Find where the given text appears and provide that cell's center as [X, Y] coordinate. 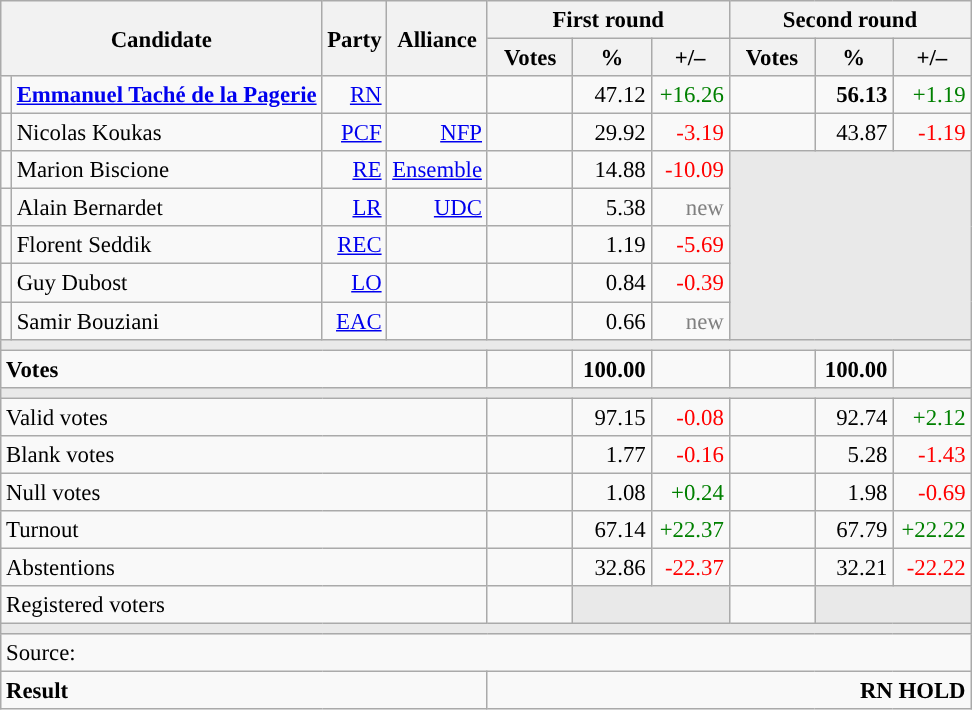
+1.19 [932, 95]
97.15 [612, 417]
1.19 [612, 245]
+0.24 [690, 492]
PCF [354, 133]
29.92 [612, 133]
LR [354, 208]
-10.09 [690, 170]
RN HOLD [729, 691]
67.79 [854, 530]
-1.43 [932, 455]
Registered voters [244, 605]
0.66 [612, 321]
Nicolas Koukas [166, 133]
-0.16 [690, 455]
Candidate [162, 38]
67.14 [612, 530]
-0.08 [690, 417]
92.74 [854, 417]
5.28 [854, 455]
REC [354, 245]
Turnout [244, 530]
Guy Dubost [166, 283]
-1.19 [932, 133]
RN [354, 95]
Party [354, 38]
47.12 [612, 95]
-3.19 [690, 133]
Emmanuel Taché de la Pagerie [166, 95]
32.21 [854, 567]
Alliance [437, 38]
5.38 [612, 208]
RE [354, 170]
-5.69 [690, 245]
Null votes [244, 492]
+16.26 [690, 95]
1.77 [612, 455]
+22.37 [690, 530]
Source: [486, 653]
43.87 [854, 133]
Florent Seddik [166, 245]
Result [244, 691]
+22.22 [932, 530]
Alain Bernardet [166, 208]
-0.69 [932, 492]
+2.12 [932, 417]
14.88 [612, 170]
1.98 [854, 492]
EAC [354, 321]
NFP [437, 133]
Samir Bouziani [166, 321]
LO [354, 283]
First round [608, 20]
-22.37 [690, 567]
32.86 [612, 567]
-0.39 [690, 283]
1.08 [612, 492]
Blank votes [244, 455]
Valid votes [244, 417]
Marion Biscione [166, 170]
Abstentions [244, 567]
0.84 [612, 283]
UDC [437, 208]
-22.22 [932, 567]
Second round [850, 20]
Ensemble [437, 170]
56.13 [854, 95]
